Return [x, y] of the center of cell containing provided text 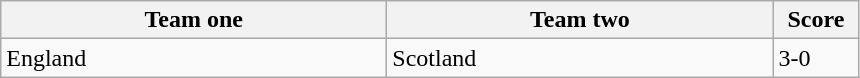
Score [816, 20]
3-0 [816, 58]
Team one [194, 20]
England [194, 58]
Team two [580, 20]
Scotland [580, 58]
